Return (x, y) of the center of cell containing provided text 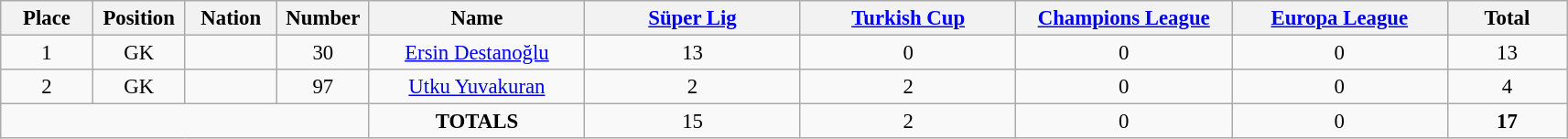
Utku Yuvakuran (477, 87)
Europa League (1340, 18)
TOTALS (477, 122)
30 (324, 53)
Number (324, 18)
Champions League (1124, 18)
4 (1507, 87)
Turkish Cup (908, 18)
Total (1507, 18)
17 (1507, 122)
Place (48, 18)
Ersin Destanoğlu (477, 53)
1 (48, 53)
97 (324, 87)
Süper Lig (693, 18)
15 (693, 122)
Name (477, 18)
Position (139, 18)
Nation (231, 18)
